Provide the (x, y) coordinate of the cell's center where the given text is located.  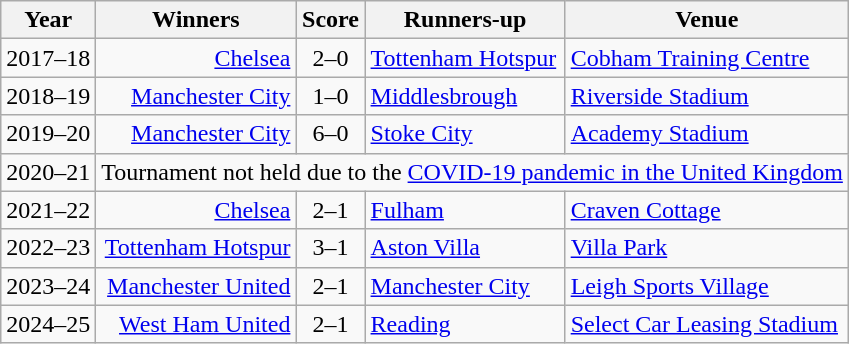
Academy Stadium (706, 134)
Middlesbrough (465, 96)
Select Car Leasing Stadium (706, 324)
Riverside Stadium (706, 96)
Winners (196, 20)
Craven Cottage (706, 210)
Runners-up (465, 20)
2021–22 (48, 210)
2020–21 (48, 172)
Cobham Training Centre (706, 58)
2017–18 (48, 58)
Fulham (465, 210)
West Ham United (196, 324)
Aston Villa (465, 248)
3–1 (330, 248)
Leigh Sports Village (706, 286)
Stoke City (465, 134)
2–0 (330, 58)
Manchester United (196, 286)
Reading (465, 324)
Year (48, 20)
2023–24 (48, 286)
Venue (706, 20)
Tournament not held due to the COVID-19 pandemic in the United Kingdom (472, 172)
Score (330, 20)
2022–23 (48, 248)
2019–20 (48, 134)
1–0 (330, 96)
2018–19 (48, 96)
2024–25 (48, 324)
Villa Park (706, 248)
6–0 (330, 134)
